Capture the cell that displays the provided text and extract its [X, Y] central coordinate. 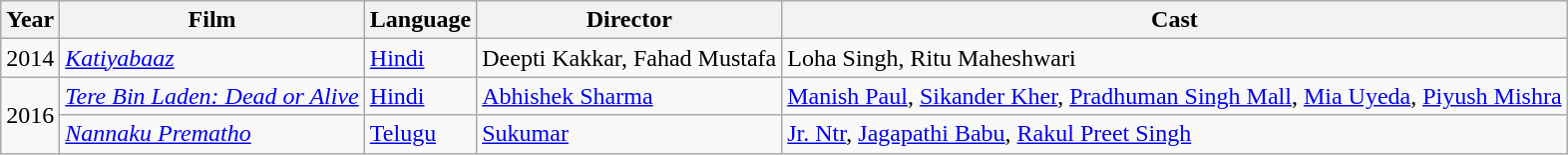
Katiyabaaz [211, 58]
Loha Singh, Ritu Maheshwari [1175, 58]
Jr. Ntr, Jagapathi Babu, Rakul Preet Singh [1175, 134]
2014 [30, 58]
Film [211, 20]
2016 [30, 115]
Deepti Kakkar, Fahad Mustafa [629, 58]
Director [629, 20]
Year [30, 20]
Sukumar [629, 134]
Abhishek Sharma [629, 96]
Language [420, 20]
Telugu [420, 134]
Manish Paul, Sikander Kher, Pradhuman Singh Mall, Mia Uyeda, Piyush Mishra [1175, 96]
Cast [1175, 20]
Nannaku Prematho [211, 134]
Tere Bin Laden: Dead or Alive [211, 96]
